Find where the given text appears and provide that cell's center as [x, y] coordinate. 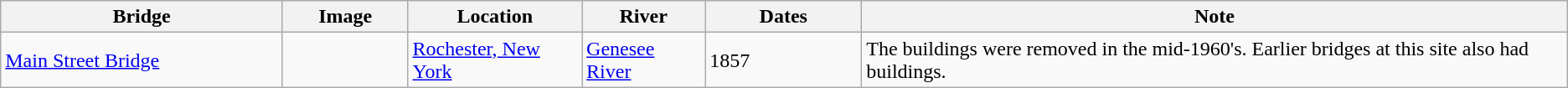
Main Street Bridge [142, 60]
Rochester, New York [495, 60]
Location [495, 17]
1857 [784, 60]
Note [1215, 17]
The buildings were removed in the mid-1960's. Earlier bridges at this site also had buildings. [1215, 60]
Image [345, 17]
Genesee River [643, 60]
River [643, 17]
Bridge [142, 17]
Dates [784, 17]
